Capture the cell that displays the provided text and extract its (x, y) central coordinate. 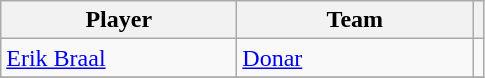
Player (119, 20)
Team (355, 20)
Donar (355, 58)
Erik Braal (119, 58)
